Provide the (X, Y) coordinate of the cell's center where the given text is located.  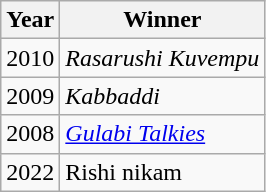
Kabbaddi (162, 96)
Gulabi Talkies (162, 134)
2009 (30, 96)
Winner (162, 20)
2022 (30, 172)
2010 (30, 58)
Rishi nikam (162, 172)
2008 (30, 134)
Year (30, 20)
Rasarushi Kuvempu (162, 58)
